Detect which cell encompasses the target text, then output its (x, y) center coordinate. 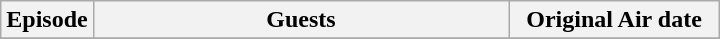
Guests (301, 20)
Episode (47, 20)
Original Air date (614, 20)
